Detect which cell encompasses the target text, then output its [X, Y] center coordinate. 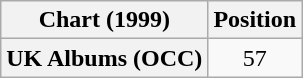
UK Albums (OCC) [104, 58]
Position [255, 20]
57 [255, 58]
Chart (1999) [104, 20]
